From the cell containing the given text, extract its center point as (X, Y) coordinate. 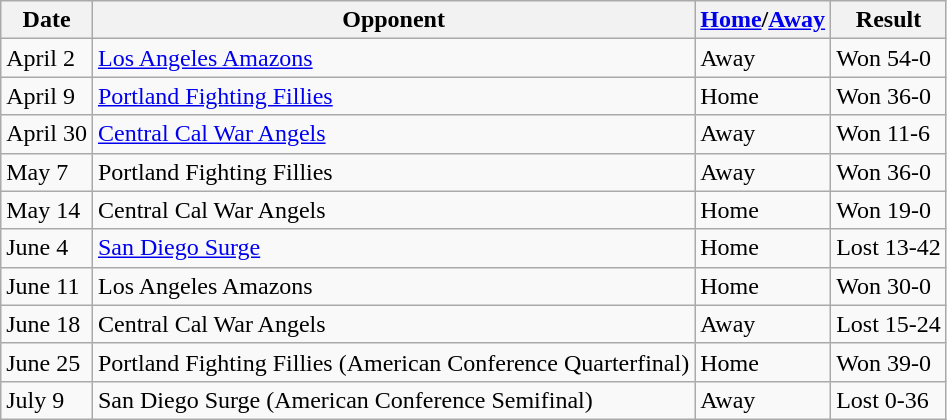
June 18 (47, 324)
San Diego Surge (393, 248)
San Diego Surge (American Conference Semifinal) (393, 400)
Lost 15-24 (889, 324)
April 30 (47, 134)
June 4 (47, 248)
Opponent (393, 20)
Portland Fighting Fillies (American Conference Quarterfinal) (393, 362)
June 11 (47, 286)
Home/Away (763, 20)
Lost 13-42 (889, 248)
Won 54-0 (889, 58)
Won 39-0 (889, 362)
July 9 (47, 400)
Won 30-0 (889, 286)
Date (47, 20)
Won 19-0 (889, 210)
Result (889, 20)
May 14 (47, 210)
June 25 (47, 362)
Won 11-6 (889, 134)
April 9 (47, 96)
May 7 (47, 172)
Lost 0-36 (889, 400)
April 2 (47, 58)
